Search for the cell housing the specified text and yield its (X, Y) center coordinate. 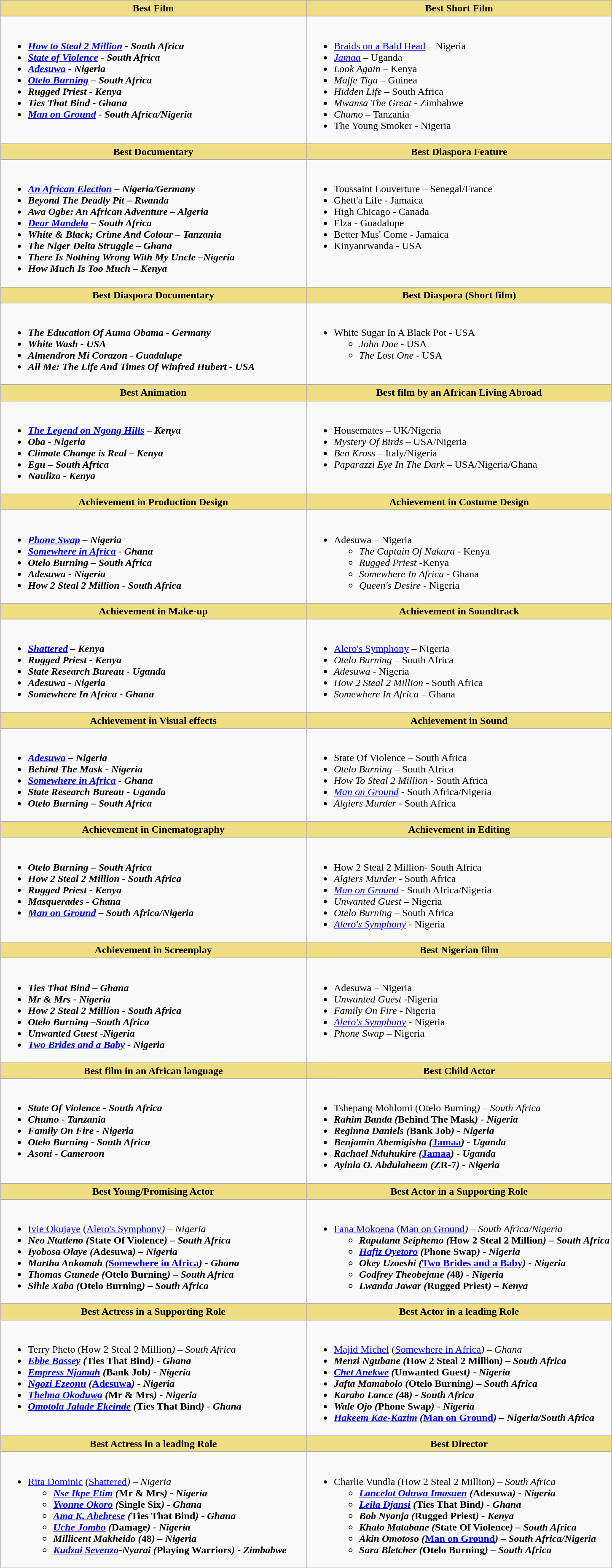
Best Actress in a leading Role (153, 1444)
Best Director (459, 1444)
Adesuwa – NigeriaUnwanted Guest -NigeriaFamily On Fire - NigeriaAlero's Symphony - NigeriaPhone Swap – Nigeria (459, 1010)
Best film by an African Living Abroad (459, 393)
Achievement in Sound (459, 720)
Phone Swap – NigeriaSomewhere in Africa - GhanaOtelo Burning – South AfricaAdesuwa - NigeriaHow 2 Steal 2 Million - South Africa (153, 556)
State Of Violence - South AfricaChumo - TanzaniaFamily On Fire - NigeriaOtelo Burning - South AfricaAsoni - Cameroon (153, 1131)
Alero's Symphony – NigeriaOtelo Burning – South AfricaAdesuwa - NigeriaHow 2 Steal 2 Million - South AfricaSomewhere In Africa – Ghana (459, 666)
Achievement in Screenplay (153, 950)
Adesuwa – NigeriaBehind The Mask - NigeriaSomewhere in Africa - GhanaState Research Bureau - UgandaOtelo Burning – South Africa (153, 775)
Otelo Burning – South AfricaHow 2 Steal 2 Million - South AfricaRugged Priest - KenyaMasquerades - GhanaMan on Ground – South Africa/Nigeria (153, 890)
Achievement in Production Design (153, 502)
Adesuwa – NigeriaThe Captain Of Nakara - KenyaRugged Priest -KenyaSomewhere In Africa - GhanaQueen's Desire - Nigeria (459, 556)
Best Actress in a Supporting Role (153, 1312)
Best Actor in a Supporting Role (459, 1191)
White Sugar In A Black Pot - USAJohn Doe - USAThe Lost One - USA (459, 344)
Best Young/Promising Actor (153, 1191)
Achievement in Visual effects (153, 720)
Toussaint Louverture – Senegal/FranceGhett'a Life - JamaicaHigh Chicago - CanadaElza - GuadalupeBetter Mus' Come - JamaicaKinyanrwanda - USA (459, 223)
Best Actor in a leading Role (459, 1312)
Best Diaspora Feature (459, 152)
Best Child Actor (459, 1071)
Achievement in Costume Design (459, 502)
Achievement in Cinematography (153, 830)
Best Diaspora (Short film) (459, 295)
Best Animation (153, 393)
Best Diaspora Documentary (153, 295)
Shattered – KenyaRugged Priest - KenyaState Research Bureau - UgandaAdesuwa - NigeriaSomewhere In Africa - Ghana (153, 666)
Best Nigerian film (459, 950)
Achievement in Make-up (153, 611)
Best Film (153, 8)
Best Documentary (153, 152)
Housemates – UK/NigeriaMystery Of Birds – USA/NigeriaBen Kross – Italy/NigeriaPaparazzi Eye In The Dark – USA/Nigeria/Ghana (459, 448)
Best Short Film (459, 8)
Best film in an African language (153, 1071)
The Legend on Ngong Hills – KenyaOba - NigeriaClimate Change is Real – KenyaEgu – South AfricaNauliza - Kenya (153, 448)
Achievement in Soundtrack (459, 611)
Achievement in Editing (459, 830)
The Education Of Auma Obama - GermanyWhite Wash - USAAlmendron Mi Corazon - GuadalupeAll Me: The Life And Times Of Winfred Hubert - USA (153, 344)
